Pinpoint the cell where the given text exists, returning its (x, y) midpoint coordinate. 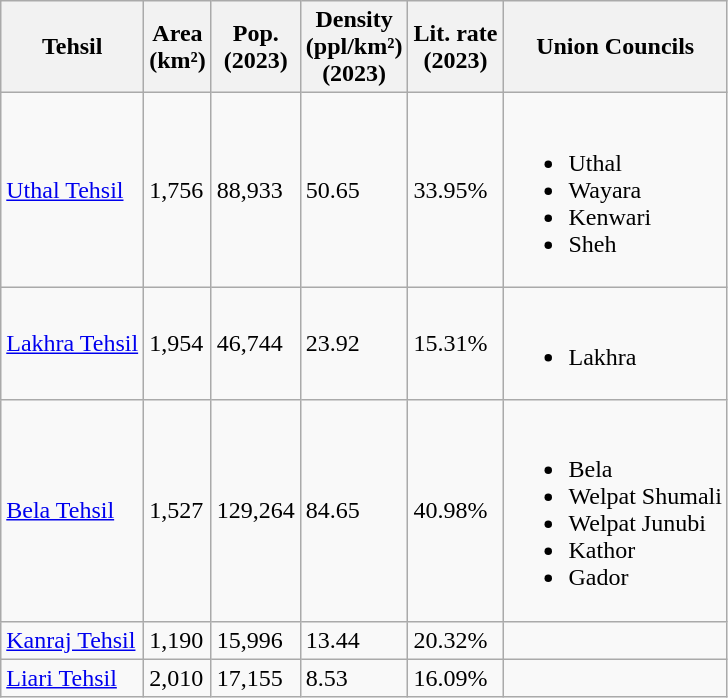
33.95% (456, 190)
Density(ppl/km²)(2023) (354, 47)
Liari Tehsil (72, 678)
1,954 (178, 344)
Lakhra Tehsil (72, 344)
Uthal Tehsil (72, 190)
17,155 (256, 678)
15,996 (256, 640)
UthalWayaraKenwariSheh (615, 190)
Bela Tehsil (72, 510)
2,010 (178, 678)
1,527 (178, 510)
13.44 (354, 640)
16.09% (456, 678)
20.32% (456, 640)
15.31% (456, 344)
Area(km²) (178, 47)
46,744 (256, 344)
Pop.(2023) (256, 47)
Union Councils (615, 47)
129,264 (256, 510)
23.92 (354, 344)
Tehsil (72, 47)
8.53 (354, 678)
Lakhra (615, 344)
Lit. rate(2023) (456, 47)
Kanraj Tehsil (72, 640)
50.65 (354, 190)
1,756 (178, 190)
1,190 (178, 640)
40.98% (456, 510)
84.65 (354, 510)
88,933 (256, 190)
BelaWelpat ShumaliWelpat JunubiKathorGador (615, 510)
